From the cell containing the given text, extract its center point as (x, y) coordinate. 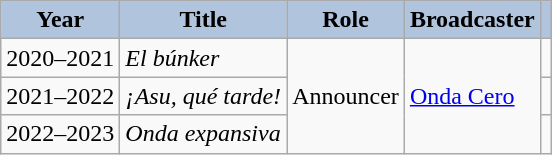
Title (204, 20)
Onda expansiva (204, 134)
¡Asu, qué tarde! (204, 96)
2022–2023 (60, 134)
2020–2021 (60, 58)
El búnker (204, 58)
Broadcaster (472, 20)
Onda Cero (472, 96)
Role (346, 20)
2021–2022 (60, 96)
Announcer (346, 96)
Year (60, 20)
